Return [X, Y] of the center of cell containing provided text 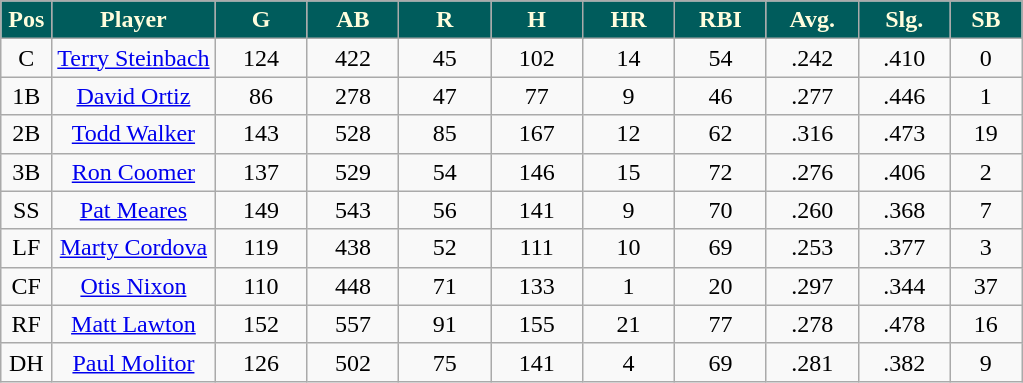
19 [986, 134]
.377 [904, 248]
Todd Walker [134, 134]
146 [537, 172]
133 [537, 286]
278 [353, 96]
10 [629, 248]
152 [261, 324]
Terry Steinbach [134, 58]
SB [986, 20]
C [26, 58]
126 [261, 362]
15 [629, 172]
.281 [812, 362]
SS [26, 210]
Paul Molitor [134, 362]
111 [537, 248]
52 [445, 248]
.473 [904, 134]
Slg. [904, 20]
LF [26, 248]
14 [629, 58]
528 [353, 134]
155 [537, 324]
102 [537, 58]
Otis Nixon [134, 286]
75 [445, 362]
502 [353, 362]
143 [261, 134]
CF [26, 286]
167 [537, 134]
Pos [26, 20]
Ron Coomer [134, 172]
RBI [720, 20]
91 [445, 324]
Matt Lawton [134, 324]
21 [629, 324]
70 [720, 210]
557 [353, 324]
.478 [904, 324]
71 [445, 286]
529 [353, 172]
.276 [812, 172]
438 [353, 248]
2B [26, 134]
.253 [812, 248]
.382 [904, 362]
.368 [904, 210]
Marty Cordova [134, 248]
Player [134, 20]
.260 [812, 210]
20 [720, 286]
.242 [812, 58]
R [445, 20]
1B [26, 96]
46 [720, 96]
543 [353, 210]
149 [261, 210]
56 [445, 210]
47 [445, 96]
448 [353, 286]
RF [26, 324]
119 [261, 248]
3 [986, 248]
3B [26, 172]
.446 [904, 96]
16 [986, 324]
.277 [812, 96]
85 [445, 134]
.297 [812, 286]
86 [261, 96]
Pat Meares [134, 210]
137 [261, 172]
4 [629, 362]
.344 [904, 286]
0 [986, 58]
124 [261, 58]
2 [986, 172]
Avg. [812, 20]
AB [353, 20]
7 [986, 210]
DH [26, 362]
37 [986, 286]
110 [261, 286]
62 [720, 134]
45 [445, 58]
G [261, 20]
.410 [904, 58]
H [537, 20]
72 [720, 172]
.278 [812, 324]
.316 [812, 134]
David Ortiz [134, 96]
.406 [904, 172]
HR [629, 20]
12 [629, 134]
422 [353, 58]
